Provide the [x, y] coordinate of the cell's center where the given text is located.  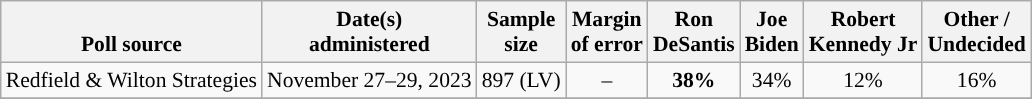
Marginof error [607, 32]
November 27–29, 2023 [370, 80]
Other /Undecided [976, 32]
Redfield & Wilton Strategies [132, 80]
JoeBiden [772, 32]
RonDeSantis [694, 32]
Poll source [132, 32]
38% [694, 80]
12% [864, 80]
897 (LV) [522, 80]
Date(s)administered [370, 32]
34% [772, 80]
– [607, 80]
RobertKennedy Jr [864, 32]
Samplesize [522, 32]
16% [976, 80]
